Return the [x, y] coordinate for the center point of the cell that contains the specified text.  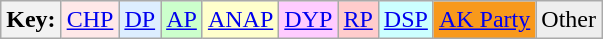
AK Party [484, 20]
Other [569, 20]
DSP [406, 20]
DYP [308, 20]
AP [182, 20]
DP [140, 20]
RP [358, 20]
Key: [31, 20]
CHP [90, 20]
ANAP [240, 20]
